For the text-containing cell, return its midpoint in [X, Y] coordinate format. 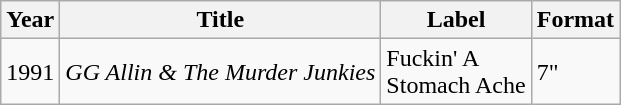
Format [575, 20]
Fuckin' A Stomach Ache [456, 72]
GG Allin & The Murder Junkies [220, 72]
Label [456, 20]
7" [575, 72]
1991 [30, 72]
Title [220, 20]
Year [30, 20]
